Find where the given text appears and provide that cell's center as [x, y] coordinate. 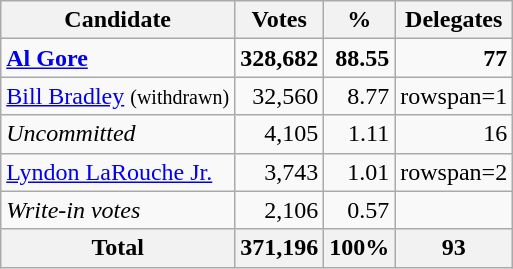
77 [454, 58]
Lyndon LaRouche Jr. [118, 172]
Write-in votes [118, 210]
4,105 [280, 134]
rowspan=1 [454, 96]
Al Gore [118, 58]
8.77 [360, 96]
32,560 [280, 96]
% [360, 20]
2,106 [280, 210]
rowspan=2 [454, 172]
Candidate [118, 20]
Bill Bradley (withdrawn) [118, 96]
16 [454, 134]
88.55 [360, 58]
93 [454, 248]
1.11 [360, 134]
Votes [280, 20]
100% [360, 248]
3,743 [280, 172]
371,196 [280, 248]
0.57 [360, 210]
Uncommitted [118, 134]
Delegates [454, 20]
328,682 [280, 58]
Total [118, 248]
1.01 [360, 172]
